Extract the [x, y] coordinate from the center of the cell holding the provided text.  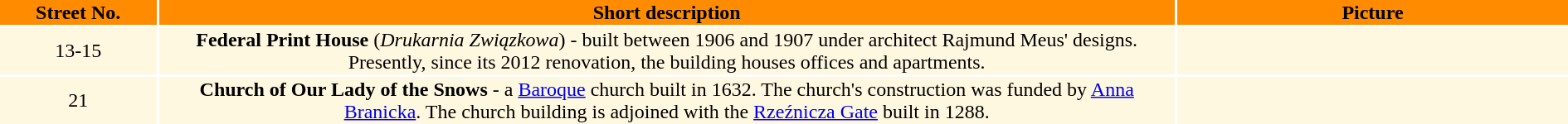
21 [78, 101]
Short description [667, 12]
13-15 [78, 51]
Picture [1372, 12]
Street No. [78, 12]
